Search for the cell housing the specified text and yield its (X, Y) center coordinate. 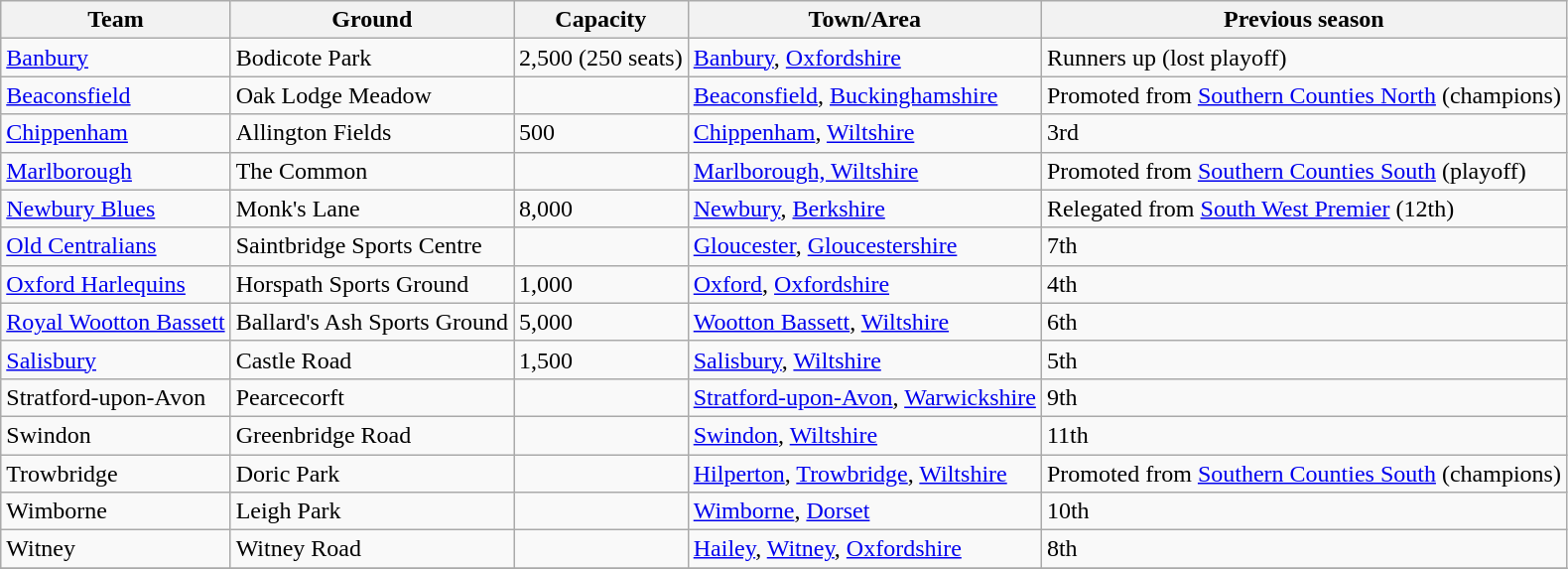
Swindon, Wiltshire (864, 435)
Castle Road (371, 359)
Stratford-upon-Avon, Warwickshire (864, 397)
Banbury (115, 58)
11th (1304, 435)
Hailey, Witney, Oxfordshire (864, 549)
Newbury Blues (115, 209)
10th (1304, 511)
Allington Fields (371, 133)
Previous season (1304, 20)
Horspath Sports Ground (371, 284)
Witney (115, 549)
Promoted from Southern Counties North (champions) (1304, 95)
8th (1304, 549)
Hilperton, Trowbridge, Wiltshire (864, 474)
Wimborne (115, 511)
8,000 (601, 209)
Wimborne, Dorset (864, 511)
3rd (1304, 133)
Beaconsfield, Buckinghamshire (864, 95)
Old Centralians (115, 246)
5,000 (601, 322)
Stratford-upon-Avon (115, 397)
Promoted from Southern Counties South (champions) (1304, 474)
Promoted from Southern Counties South (playoff) (1304, 171)
5th (1304, 359)
4th (1304, 284)
Oxford, Oxfordshire (864, 284)
Leigh Park (371, 511)
Doric Park (371, 474)
Banbury, Oxfordshire (864, 58)
Beaconsfield (115, 95)
Saintbridge Sports Centre (371, 246)
1,500 (601, 359)
2,500 (250 seats) (601, 58)
7th (1304, 246)
Town/Area (864, 20)
Gloucester, Gloucestershire (864, 246)
Runners up (lost playoff) (1304, 58)
Pearcecorft (371, 397)
Salisbury, Wiltshire (864, 359)
Monk's Lane (371, 209)
6th (1304, 322)
1,000 (601, 284)
Newbury, Berkshire (864, 209)
The Common (371, 171)
Ballard's Ash Sports Ground (371, 322)
Chippenham, Wiltshire (864, 133)
Capacity (601, 20)
Chippenham (115, 133)
Bodicote Park (371, 58)
Royal Wootton Bassett (115, 322)
Team (115, 20)
Relegated from South West Premier (12th) (1304, 209)
Oxford Harlequins (115, 284)
Oak Lodge Meadow (371, 95)
Swindon (115, 435)
Marlborough (115, 171)
Trowbridge (115, 474)
9th (1304, 397)
Greenbridge Road (371, 435)
Wootton Bassett, Wiltshire (864, 322)
Witney Road (371, 549)
Ground (371, 20)
500 (601, 133)
Marlborough, Wiltshire (864, 171)
Salisbury (115, 359)
